For the text-containing cell, return its midpoint in [X, Y] coordinate format. 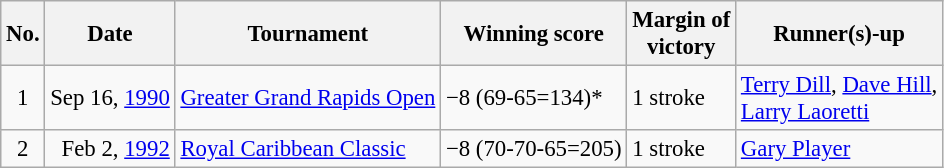
Sep 16, 1990 [110, 98]
1 [23, 98]
Tournament [308, 34]
Winning score [534, 34]
Runner(s)-up [840, 34]
Date [110, 34]
−8 (70-70-65=205) [534, 149]
No. [23, 34]
Greater Grand Rapids Open [308, 98]
Gary Player [840, 149]
Margin ofvictory [682, 34]
2 [23, 149]
Terry Dill, Dave Hill, Larry Laoretti [840, 98]
Feb 2, 1992 [110, 149]
−8 (69-65=134)* [534, 98]
Royal Caribbean Classic [308, 149]
